Detect which cell encompasses the target text, then output its (X, Y) center coordinate. 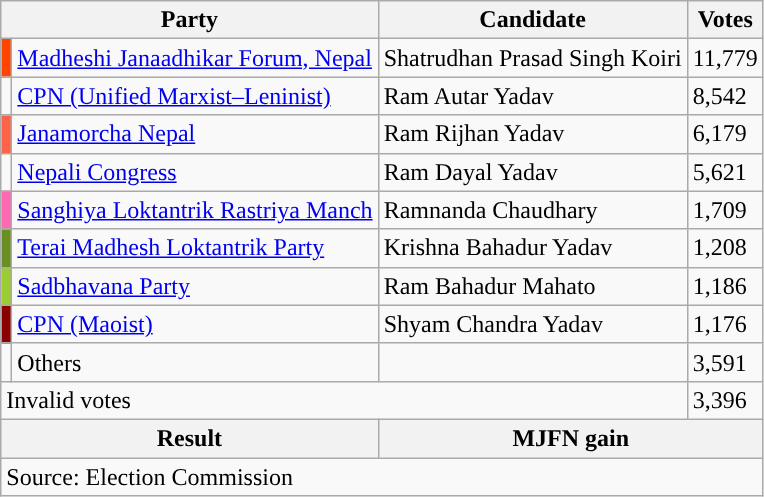
Shatrudhan Prasad Singh Koiri (532, 58)
Ram Bahadur Mahato (532, 286)
Krishna Bahadur Yadav (532, 248)
Ram Autar Yadav (532, 96)
Shyam Chandra Yadav (532, 324)
CPN (Unified Marxist–Leninist) (195, 96)
11,779 (725, 58)
1,208 (725, 248)
Sadbhavana Party (195, 286)
Madheshi Janaadhikar Forum, Nepal (195, 58)
6,179 (725, 134)
Ram Rijhan Yadav (532, 134)
1,186 (725, 286)
Ramnanda Chaudhary (532, 210)
Others (195, 362)
CPN (Maoist) (195, 324)
MJFN gain (570, 438)
3,396 (725, 400)
Votes (725, 20)
Source: Election Commission (382, 477)
Ram Dayal Yadav (532, 172)
Terai Madhesh Loktantrik Party (195, 248)
3,591 (725, 362)
1,176 (725, 324)
Nepali Congress (195, 172)
Invalid votes (344, 400)
Party (190, 20)
Candidate (532, 20)
Janamorcha Nepal (195, 134)
5,621 (725, 172)
8,542 (725, 96)
1,709 (725, 210)
Result (190, 438)
Sanghiya Loktantrik Rastriya Manch (195, 210)
